Capture the cell that displays the provided text and extract its [X, Y] central coordinate. 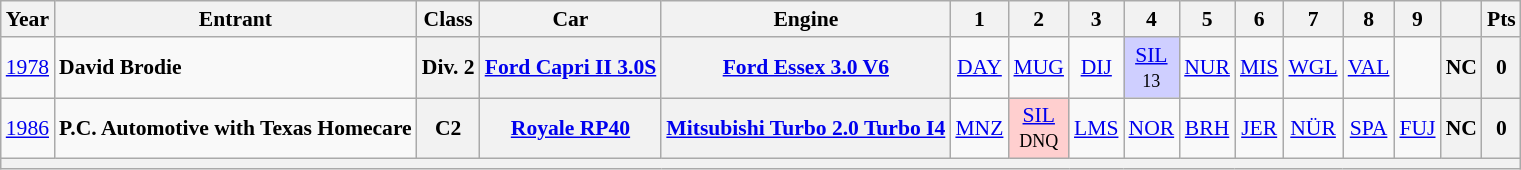
Royale RP40 [571, 128]
5 [1207, 19]
Engine [806, 19]
BRH [1207, 128]
SIL13 [1152, 68]
3 [1096, 19]
JER [1260, 128]
4 [1152, 19]
NÜR [1312, 128]
Div. 2 [448, 68]
LMS [1096, 128]
P.C. Automotive with Texas Homecare [236, 128]
MNZ [979, 128]
DIJ [1096, 68]
Year [28, 19]
9 [1417, 19]
NOR [1152, 128]
Ford Essex 3.0 V6 [806, 68]
SPA [1369, 128]
VAL [1369, 68]
Class [448, 19]
DAY [979, 68]
Mitsubishi Turbo 2.0 Turbo I4 [806, 128]
Pts [1502, 19]
7 [1312, 19]
Entrant [236, 19]
8 [1369, 19]
6 [1260, 19]
FUJ [1417, 128]
MIS [1260, 68]
1 [979, 19]
Ford Capri II 3.0S [571, 68]
David Brodie [236, 68]
SILDNQ [1038, 128]
MUG [1038, 68]
1978 [28, 68]
WGL [1312, 68]
2 [1038, 19]
C2 [448, 128]
Car [571, 19]
NUR [1207, 68]
1986 [28, 128]
